From the cell containing the given text, extract its center point as (X, Y) coordinate. 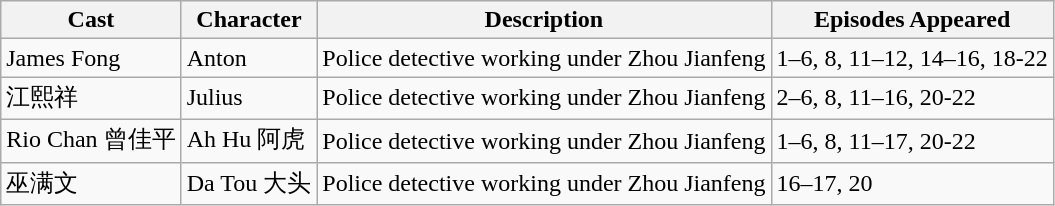
Julius (249, 98)
James Fong (91, 58)
Cast (91, 20)
2–6, 8, 11–16, 20-22 (912, 98)
巫满文 (91, 184)
Da Tou 大头 (249, 184)
16–17, 20 (912, 184)
江熙祥 (91, 98)
Anton (249, 58)
Ah Hu 阿虎 (249, 140)
1–6, 8, 11–17, 20-22 (912, 140)
Character (249, 20)
1–6, 8, 11–12, 14–16, 18-22 (912, 58)
Rio Chan 曾佳平 (91, 140)
Episodes Appeared (912, 20)
Description (544, 20)
